Determine the (x, y) coordinate at the center of the cell enclosing the given text.  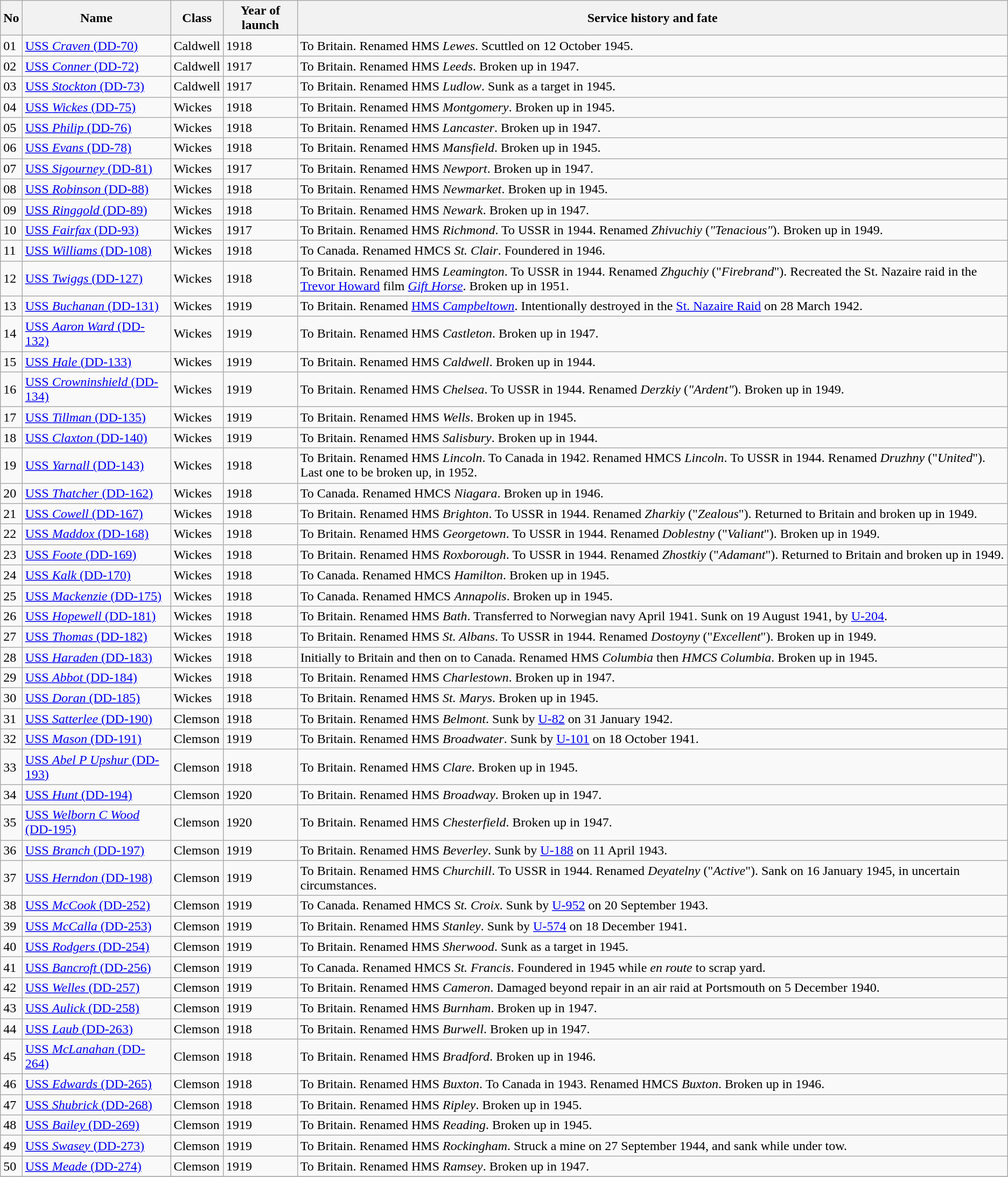
To Britain. Renamed HMS Charlestown. Broken up in 1947. (653, 678)
04 (11, 107)
USS Williams (DD-108) (96, 250)
49 (11, 1146)
USS Buchanan (DD-131) (96, 306)
To Britain. Renamed HMS Newport. Broken up in 1947. (653, 169)
USS Philip (DD-76) (96, 128)
25 (11, 595)
Initially to Britain and then on to Canada. Renamed HMS Columbia then HMCS Columbia. Broken up in 1945. (653, 657)
To Britain. Renamed HMS Ludlow. Sunk as a target in 1945. (653, 87)
21 (11, 514)
20 (11, 493)
To Britain. Renamed HMS Reading. Broken up in 1945. (653, 1125)
Class (197, 18)
No (11, 18)
12 (11, 278)
To Britain. Renamed HMS Sherwood. Sunk as a target in 1945. (653, 947)
To Britain. Renamed HMS Wells. Broken up in 1945. (653, 417)
USS Yarnall (DD-143) (96, 465)
18 (11, 438)
29 (11, 678)
USS McCook (DD-252) (96, 906)
13 (11, 306)
To Britain. Renamed HMS Belmont. Sunk by U-82 on 31 January 1942. (653, 719)
USS Wickes (DD-75) (96, 107)
To Canada. Renamed HMCS Annapolis. Broken up in 1945. (653, 595)
To Britain. Renamed HMS Mansfield. Broken up in 1945. (653, 148)
To Britain. Renamed HMS Lewes. Scuttled on 12 October 1945. (653, 46)
To Britain. Renamed HMS Brighton. To USSR in 1944. Renamed Zharkiy ("Zealous"). Returned to Britain and broken up in 1949. (653, 514)
To Britain. Renamed HMS Bradford. Broken up in 1946. (653, 1056)
USS Edwards (DD-265) (96, 1084)
33 (11, 767)
To Britain. Renamed HMS Castleton. Broken up in 1947. (653, 334)
10 (11, 230)
To Canada. Renamed HMCS St. Croix. Sunk by U-952 on 20 September 1943. (653, 906)
To Britain. Renamed HMS St. Albans. To USSR in 1944. Renamed Dostoyny ("Excellent"). Broken up in 1949. (653, 636)
USS Claxton (DD-140) (96, 438)
31 (11, 719)
USS Maddox (DD-168) (96, 534)
To Britain. Renamed HMS Ramsey. Broken up in 1947. (653, 1166)
USS Craven (DD-70) (96, 46)
08 (11, 189)
USS Welles (DD-257) (96, 987)
To Britain. Renamed HMS Ripley. Broken up in 1945. (653, 1105)
USS Tillman (DD-135) (96, 417)
15 (11, 362)
To Britain. Renamed HMS Stanley. Sunk by U-574 on 18 December 1941. (653, 926)
To Britain. Renamed HMS Chesterfield. Broken up in 1947. (653, 823)
To Britain. Renamed HMS St. Marys. Broken up in 1945. (653, 698)
11 (11, 250)
To Britain. Renamed HMS Chelsea. To USSR in 1944. Renamed Derzkiy ("Ardent"). Broken up in 1949. (653, 390)
27 (11, 636)
To Britain. Renamed HMS Roxborough. To USSR in 1944. Renamed Zhostkiy ("Adamant"). Returned to Britain and broken up in 1949. (653, 555)
To Britain. Renamed HMS Campbeltown. Intentionally destroyed in the St. Nazaire Raid on 28 March 1942. (653, 306)
45 (11, 1056)
USS Hopewell (DD-181) (96, 616)
USS Crowninshield (DD-134) (96, 390)
USS Abbot (DD-184) (96, 678)
To Britain. Renamed HMS Caldwell. Broken up in 1944. (653, 362)
02 (11, 66)
28 (11, 657)
47 (11, 1105)
To Britain. Renamed HMS Lancaster. Broken up in 1947. (653, 128)
30 (11, 698)
22 (11, 534)
To Britain. Renamed HMS Beverley. Sunk by U-188 on 11 April 1943. (653, 850)
USS Laub (DD-263) (96, 1029)
To Britain. Renamed HMS Buxton. To Canada in 1943. Renamed HMCS Buxton. Broken up in 1946. (653, 1084)
To Britain. Renamed HMS Salisbury. Broken up in 1944. (653, 438)
USS Branch (DD-197) (96, 850)
To Britain. Renamed HMS Georgetown. To USSR in 1944. Renamed Doblestny ("Valiant"). Broken up in 1949. (653, 534)
USS Aulick (DD-258) (96, 1008)
17 (11, 417)
To Britain. Renamed HMS Broadwater. Sunk by U-101 on 18 October 1941. (653, 739)
07 (11, 169)
44 (11, 1029)
USS Aaron Ward (DD-132) (96, 334)
35 (11, 823)
Service history and fate (653, 18)
40 (11, 947)
USS Meade (DD-274) (96, 1166)
38 (11, 906)
To Britain. Renamed HMS Newmarket. Broken up in 1945. (653, 189)
To Britain. Renamed HMS Leeds. Broken up in 1947. (653, 66)
To Britain. Renamed HMS Cameron. Damaged beyond repair in an air raid at Portsmouth on 5 December 1940. (653, 987)
To Britain. Renamed HMS Churchill. To USSR in 1944. Renamed Deyatelny ("Active"). Sank on 16 January 1945, in uncertain circumstances. (653, 878)
USS Mason (DD-191) (96, 739)
USS Shubrick (DD-268) (96, 1105)
32 (11, 739)
USS Ringgold (DD-89) (96, 209)
USS Sigourney (DD-81) (96, 169)
USS Evans (DD-78) (96, 148)
To Britain. Renamed HMS Burnham. Broken up in 1947. (653, 1008)
36 (11, 850)
USS Kalk (DD-170) (96, 575)
26 (11, 616)
Name (96, 18)
To Britain. Renamed HMS Richmond. To USSR in 1944. Renamed Zhivuchiy ("Tenacious"). Broken up in 1949. (653, 230)
USS Stockton (DD-73) (96, 87)
To Britain. Renamed HMS Montgomery. Broken up in 1945. (653, 107)
41 (11, 967)
To Britain. Renamed HMS Bath. Transferred to Norwegian navy April 1941. Sunk on 19 August 1941, by U-204. (653, 616)
To Canada. Renamed HMCS St. Clair. Foundered in 1946. (653, 250)
USS Thatcher (DD-162) (96, 493)
USS Herndon (DD-198) (96, 878)
To Britain. Renamed HMS Newark. Broken up in 1947. (653, 209)
USS McCalla (DD-253) (96, 926)
USS Robinson (DD-88) (96, 189)
43 (11, 1008)
USS Twiggs (DD-127) (96, 278)
USS Welborn C Wood (DD-195) (96, 823)
14 (11, 334)
To Canada. Renamed HMCS Hamilton. Broken up in 1945. (653, 575)
USS Fairfax (DD-93) (96, 230)
16 (11, 390)
USS Haraden (DD-183) (96, 657)
USS Bailey (DD-269) (96, 1125)
USS McLanahan (DD-264) (96, 1056)
To Canada. Renamed HMCS Niagara. Broken up in 1946. (653, 493)
37 (11, 878)
01 (11, 46)
USS Bancroft (DD-256) (96, 967)
09 (11, 209)
USS Hale (DD-133) (96, 362)
To Britain. Renamed HMS Broadway. Broken up in 1947. (653, 795)
USS Abel P Upshur (DD-193) (96, 767)
42 (11, 987)
19 (11, 465)
USS Rodgers (DD-254) (96, 947)
To Britain. Renamed HMS Clare. Broken up in 1945. (653, 767)
USS Doran (DD-185) (96, 698)
USS Mackenzie (DD-175) (96, 595)
To Britain. Renamed HMS Rockingham. Struck a mine on 27 September 1944, and sank while under tow. (653, 1146)
USS Conner (DD-72) (96, 66)
USS Hunt (DD-194) (96, 795)
06 (11, 148)
05 (11, 128)
Year of launch (261, 18)
To Britain. Renamed HMS Burwell. Broken up in 1947. (653, 1029)
34 (11, 795)
03 (11, 87)
USS Foote (DD-169) (96, 555)
39 (11, 926)
USS Thomas (DD-182) (96, 636)
50 (11, 1166)
USS Cowell (DD-167) (96, 514)
23 (11, 555)
46 (11, 1084)
24 (11, 575)
USS Swasey (DD-273) (96, 1146)
To Canada. Renamed HMCS St. Francis. Foundered in 1945 while en route to scrap yard. (653, 967)
48 (11, 1125)
USS Satterlee (DD-190) (96, 719)
